Detect which cell encompasses the target text, then output its [x, y] center coordinate. 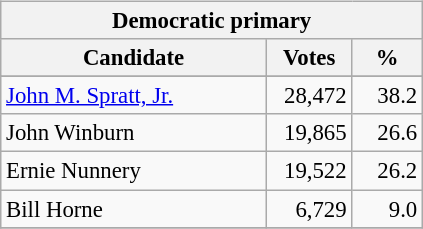
26.6 [388, 133]
John M. Spratt, Jr. [134, 96]
19,522 [309, 171]
Democratic primary [212, 21]
Ernie Nunnery [134, 171]
Candidate [134, 58]
28,472 [309, 96]
26.2 [388, 171]
% [388, 58]
9.0 [388, 209]
Votes [309, 58]
6,729 [309, 209]
John Winburn [134, 133]
19,865 [309, 133]
Bill Horne [134, 209]
38.2 [388, 96]
